From the cell containing the given text, extract its center point as (X, Y) coordinate. 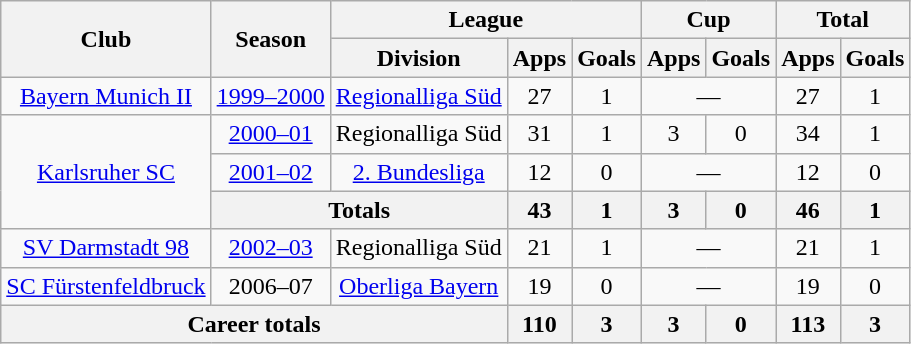
Cup (708, 20)
Division (418, 58)
1999–2000 (270, 96)
2001–02 (270, 172)
31 (539, 134)
110 (539, 324)
43 (539, 210)
2000–01 (270, 134)
Season (270, 39)
League (486, 20)
Bayern Munich II (106, 96)
46 (808, 210)
SC Fürstenfeldbruck (106, 286)
2002–03 (270, 248)
SV Darmstadt 98 (106, 248)
34 (808, 134)
Karlsruher SC (106, 172)
113 (808, 324)
Career totals (254, 324)
Totals (359, 210)
Oberliga Bayern (418, 286)
Club (106, 39)
2006–07 (270, 286)
2. Bundesliga (418, 172)
Total (843, 20)
